Scan for the cell matching the given text and deliver its (x, y) coordinate at center. 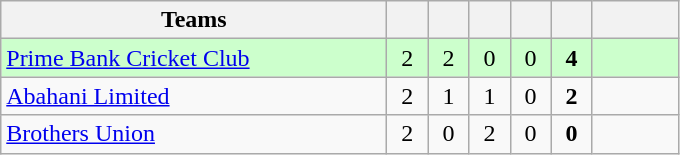
Abahani Limited (194, 96)
Brothers Union (194, 134)
Teams (194, 20)
4 (572, 58)
Prime Bank Cricket Club (194, 58)
